Pinpoint the cell where the given text exists, returning its [x, y] midpoint coordinate. 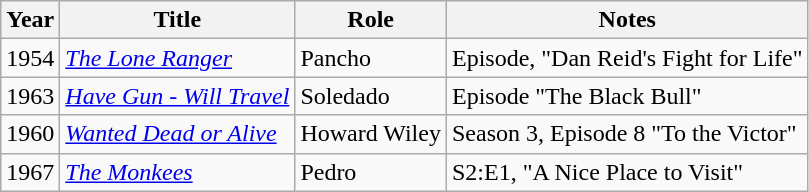
Title [178, 20]
1963 [30, 96]
The Lone Ranger [178, 58]
Episode, "Dan Reid's Fight for Life" [627, 58]
1960 [30, 134]
Wanted Dead or Alive [178, 134]
1967 [30, 172]
Notes [627, 20]
S2:E1, "A Nice Place to Visit" [627, 172]
1954 [30, 58]
The Monkees [178, 172]
Have Gun - Will Travel [178, 96]
Year [30, 20]
Soledado [371, 96]
Season 3, Episode 8 "To the Victor" [627, 134]
Pancho [371, 58]
Howard Wiley [371, 134]
Episode "The Black Bull" [627, 96]
Role [371, 20]
Pedro [371, 172]
